Return (X, Y) of the center of cell containing provided text 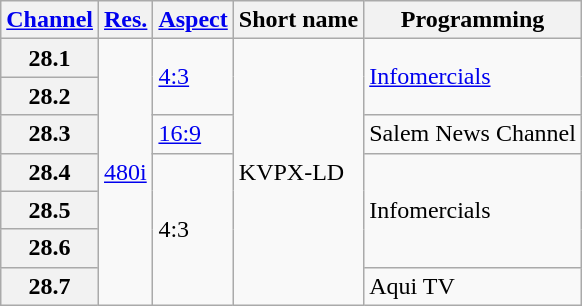
KVPX-LD (298, 172)
Aspect (193, 20)
28.4 (50, 172)
28.2 (50, 96)
28.3 (50, 134)
28.5 (50, 210)
Aqui TV (473, 286)
28.7 (50, 286)
Programming (473, 20)
28.6 (50, 248)
16:9 (193, 134)
Res. (126, 20)
Channel (50, 20)
Salem News Channel (473, 134)
Short name (298, 20)
28.1 (50, 58)
480i (126, 172)
